Scan for the cell matching the given text and deliver its [x, y] coordinate at center. 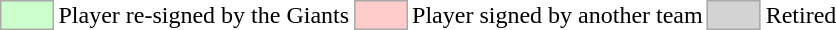
Player signed by another team [558, 15]
Player re-signed by the Giants [204, 15]
